For the text-containing cell, return its midpoint in [x, y] coordinate format. 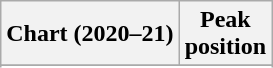
Chart (2020–21) [90, 34]
Peakposition [225, 34]
